Locate the cell with the specified text and output its [X, Y] center coordinate. 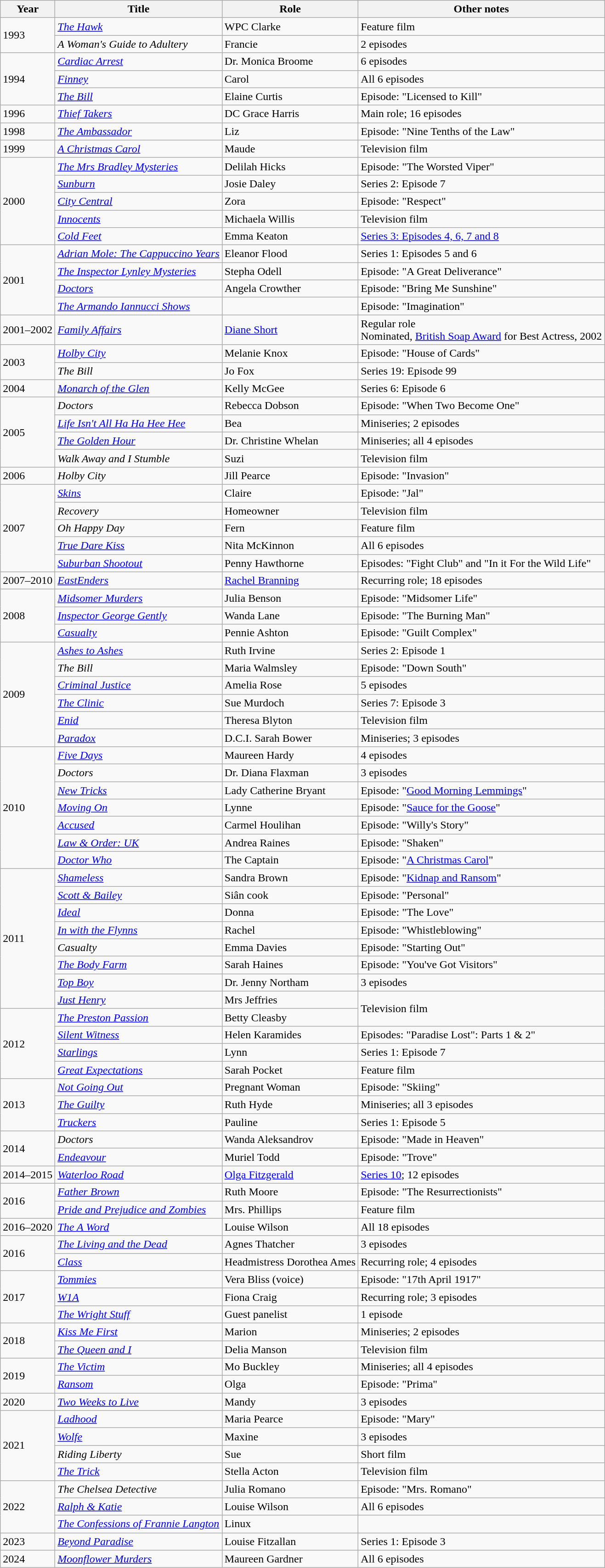
2014 [28, 1148]
Cardiac Arrest [139, 62]
Episode: "Mary" [481, 1419]
Law & Order: UK [139, 843]
Episode: "Good Morning Lemmings" [481, 790]
Year [28, 9]
Series 2: Episode 1 [481, 650]
Dr. Diana Flaxman [290, 773]
Episodes: "Fight Club" and "In it For the Wild Life" [481, 563]
Maureen Hardy [290, 755]
Shameless [139, 878]
Delia Manson [290, 1349]
Josie Daley [290, 184]
True Dare Kiss [139, 546]
Sarah Haines [290, 965]
4 episodes [481, 755]
Angela Crowther [290, 289]
Linux [290, 1524]
Wolfe [139, 1437]
EastEnders [139, 581]
1994 [28, 79]
Series 10; 12 episodes [481, 1175]
Homeowner [290, 511]
Episode: "When Two Become One" [481, 406]
Moonflower Murders [139, 1559]
Doctor Who [139, 860]
1 episode [481, 1314]
Criminal Justice [139, 685]
Julia Romano [290, 1489]
2021 [28, 1445]
1998 [28, 131]
1996 [28, 114]
Series 2: Episode 7 [481, 184]
2017 [28, 1297]
Family Affairs [139, 330]
Olga [290, 1384]
2011 [28, 939]
Wanda Lane [290, 616]
Headmistress Dorothea Ames [290, 1262]
Olga Fitzgerald [290, 1175]
Episode: "Prima" [481, 1384]
Amelia Rose [290, 685]
Episode: "Trove" [481, 1157]
Ransom [139, 1384]
All 18 episodes [481, 1227]
Monarch of the Glen [139, 388]
Lynne [290, 808]
Andrea Raines [290, 843]
2001 [28, 280]
Sue [290, 1454]
2006 [28, 476]
Julia Benson [290, 598]
City Central [139, 201]
Mrs Jeffries [290, 1000]
Waterloo Road [139, 1175]
Zora [290, 201]
Moving On [139, 808]
Francie [290, 44]
Jill Pearce [290, 476]
2019 [28, 1376]
Rebecca Dobson [290, 406]
The Preston Passion [139, 1017]
Role [290, 9]
Silent Witness [139, 1035]
Episode: "Personal" [481, 895]
Title [139, 9]
D.C.I. Sarah Bower [290, 738]
In with the Flynns [139, 930]
Carol [290, 79]
Life Isn't All Ha Ha Hee Hee [139, 423]
Bea [290, 423]
Mandy [290, 1402]
Maxine [290, 1437]
Episode: "A Great Deliverance" [481, 271]
Paradox [139, 738]
Ideal [139, 913]
Emma Davies [290, 947]
Stepha Odell [290, 271]
Episode: "Bring Me Sunshine" [481, 289]
Diane Short [290, 330]
2020 [28, 1402]
Episode: "17th April 1917" [481, 1279]
Series 7: Episode 3 [481, 703]
Recurring role; 3 episodes [481, 1297]
Walk Away and I Stumble [139, 458]
Episode: "Jal" [481, 493]
Melanie Knox [290, 353]
2004 [28, 388]
Recurring role; 4 episodes [481, 1262]
The Ambassador [139, 131]
Ruth Hyde [290, 1105]
Helen Karamides [290, 1035]
Sunburn [139, 184]
Series 19: Episode 99 [481, 371]
The Clinic [139, 703]
Starlings [139, 1052]
The Trick [139, 1472]
Tommies [139, 1279]
Episodes: "Paradise Lost": Parts 1 & 2" [481, 1035]
Kelly McGee [290, 388]
Series 6: Episode 6 [481, 388]
Nita McKinnon [290, 546]
Sandra Brown [290, 878]
The Queen and I [139, 1349]
Vera Bliss (voice) [290, 1279]
Just Henry [139, 1000]
Episode: "Kidnap and Ransom" [481, 878]
Rachel Branning [290, 581]
Episode: "You've Got Visitors" [481, 965]
Agnes Thatcher [290, 1244]
Riding Liberty [139, 1454]
Rachel [290, 930]
Class [139, 1262]
Oh Happy Day [139, 528]
2001–2002 [28, 330]
Episode: "Licensed to Kill" [481, 96]
Pregnant Woman [290, 1087]
Maureen Gardner [290, 1559]
The Victim [139, 1367]
Emma Keaton [290, 236]
WPC Clarke [290, 27]
The Chelsea Detective [139, 1489]
Episode: "Mrs. Romano" [481, 1489]
2024 [28, 1559]
Stella Acton [290, 1472]
Carmel Houlihan [290, 825]
Great Expectations [139, 1070]
1999 [28, 149]
Series 1: Episodes 5 and 6 [481, 254]
Main role; 16 episodes [481, 114]
Episode: "Whistleblowing" [481, 930]
Recurring role; 18 episodes [481, 581]
2009 [28, 694]
Elaine Curtis [290, 96]
Episode: "Invasion" [481, 476]
2000 [28, 201]
Inspector George Gently [139, 616]
Episode: "The Love" [481, 913]
Claire [290, 493]
Theresa Blyton [290, 720]
Guest panelist [290, 1314]
The Body Farm [139, 965]
Thief Takers [139, 114]
Skins [139, 493]
Father Brown [139, 1192]
2014–2015 [28, 1175]
Episode: "House of Cards" [481, 353]
Miniseries; 3 episodes [481, 738]
Episode: "The Burning Man" [481, 616]
Truckers [139, 1122]
Maria Walmsley [290, 668]
Penny Hawthorne [290, 563]
Eleanor Flood [290, 254]
Delilah Hicks [290, 166]
2005 [28, 432]
Enid [139, 720]
The Armando Iannucci Shows [139, 306]
Beyond Paradise [139, 1541]
Midsomer Murders [139, 598]
2013 [28, 1105]
Suburban Shootout [139, 563]
1993 [28, 35]
The Guilty [139, 1105]
Louise Fitzallan [290, 1541]
Muriel Todd [290, 1157]
Episode: "Down South" [481, 668]
Miniseries; all 3 episodes [481, 1105]
Five Days [139, 755]
Top Boy [139, 982]
Innocents [139, 219]
Ashes to Ashes [139, 650]
Episode: "The Resurrectionists" [481, 1192]
Episode: "The Worsted Viper" [481, 166]
Cold Feet [139, 236]
Maude [290, 149]
2008 [28, 616]
The Captain [290, 860]
New Tricks [139, 790]
The Golden Hour [139, 441]
Lynn [290, 1052]
DC Grace Harris [290, 114]
Dr. Jenny Northam [290, 982]
Episode: "Starting Out" [481, 947]
2 episodes [481, 44]
Sue Murdoch [290, 703]
Episode: "Nine Tenths of the Law" [481, 131]
Accused [139, 825]
Pauline [290, 1122]
A Woman's Guide to Adultery [139, 44]
Mrs. Phillips [290, 1210]
Siân cook [290, 895]
Pride and Prejudice and Zombies [139, 1210]
Other notes [481, 9]
Donna [290, 913]
Series 1: Episode 5 [481, 1122]
Scott & Bailey [139, 895]
The Hawk [139, 27]
Short film [481, 1454]
Kiss Me First [139, 1332]
Episode: "Made in Heaven" [481, 1140]
Series 3: Episodes 4, 6, 7 and 8 [481, 236]
Episode: "A Christmas Carol" [481, 860]
Marion [290, 1332]
Series 1: Episode 3 [481, 1541]
The Living and the Dead [139, 1244]
2007 [28, 528]
2022 [28, 1506]
Episode: "Skiing" [481, 1087]
2018 [28, 1340]
2016–2020 [28, 1227]
2003 [28, 362]
Ralph & Katie [139, 1506]
W1A [139, 1297]
2012 [28, 1043]
Jo Fox [290, 371]
Michaela Willis [290, 219]
Regular role Nominated, British Soap Award for Best Actress, 2002 [481, 330]
The Mrs Bradley Mysteries [139, 166]
Sarah Pocket [290, 1070]
Recovery [139, 511]
The A Word [139, 1227]
Liz [290, 131]
The Wright Stuff [139, 1314]
Wanda Aleksandrov [290, 1140]
Episode: "Respect" [481, 201]
Ruth Moore [290, 1192]
A Christmas Carol [139, 149]
Mo Buckley [290, 1367]
Fern [290, 528]
Pennie Ashton [290, 633]
Dr. Christine Whelan [290, 441]
The Inspector Lynley Mysteries [139, 271]
Finney [139, 79]
2023 [28, 1541]
Not Going Out [139, 1087]
Series 1: Episode 7 [481, 1052]
Episode: "Guilt Complex" [481, 633]
Ladhood [139, 1419]
The Confessions of Frannie Langton [139, 1524]
Suzi [290, 458]
2010 [28, 807]
Fiona Craig [290, 1297]
Endeavour [139, 1157]
Episode: "Sauce for the Goose" [481, 808]
Maria Pearce [290, 1419]
Episode: "Willy's Story" [481, 825]
5 episodes [481, 685]
Episode: "Shaken" [481, 843]
Episode: "Midsomer Life" [481, 598]
Episode: "Imagination" [481, 306]
Betty Cleasby [290, 1017]
Ruth Irvine [290, 650]
Dr. Monica Broome [290, 62]
6 episodes [481, 62]
Adrian Mole: The Cappuccino Years [139, 254]
Two Weeks to Live [139, 1402]
2007–2010 [28, 581]
Lady Catherine Bryant [290, 790]
